Extract the (X, Y) coordinate from the center of the cell holding the provided text.  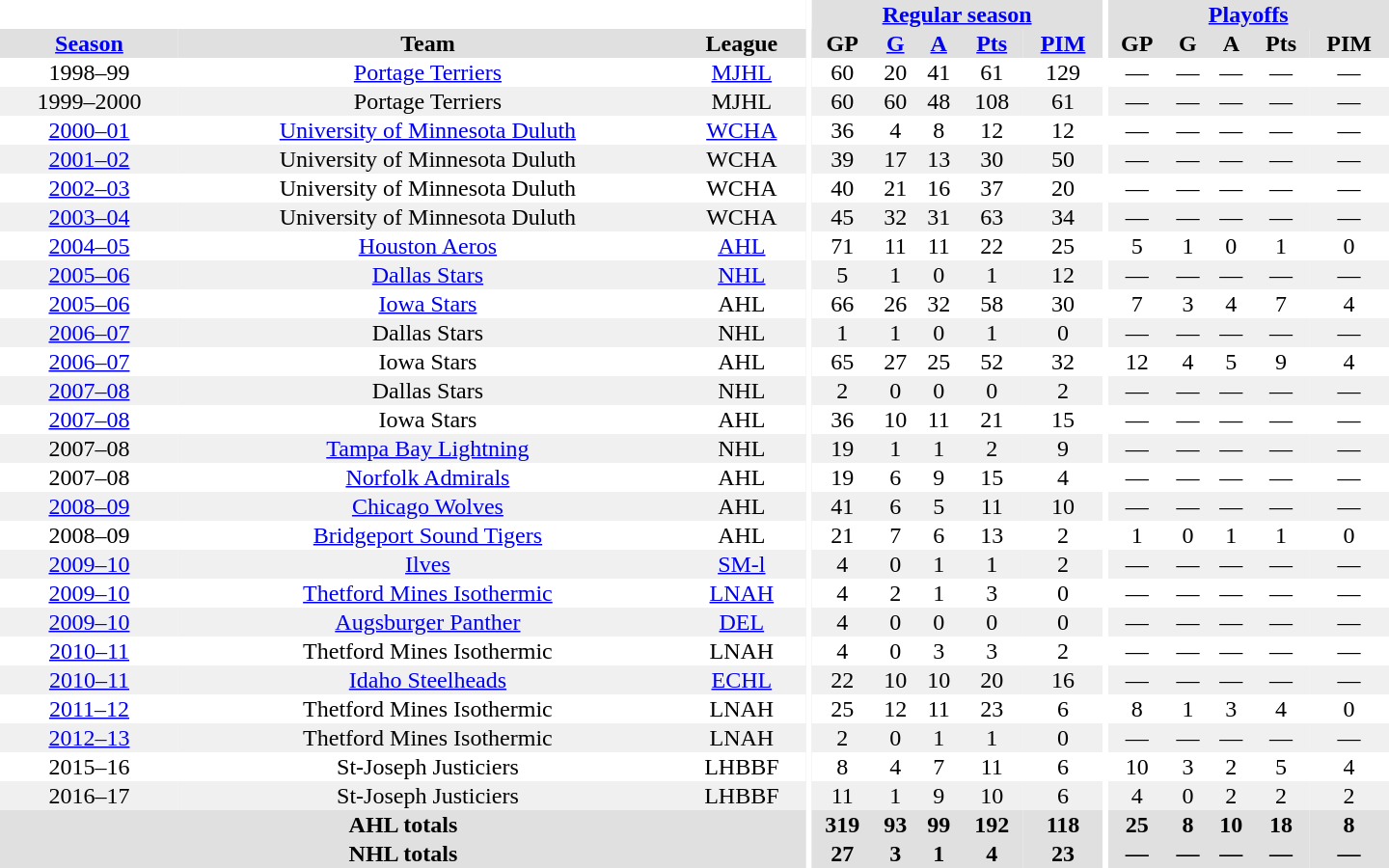
Augsburger Panther (428, 622)
17 (895, 159)
50 (1063, 159)
129 (1063, 72)
Idaho Steelheads (428, 680)
2004–05 (89, 246)
Tampa Bay Lightning (428, 448)
2011–12 (89, 709)
118 (1063, 825)
Playoffs (1248, 14)
League (742, 43)
Houston Aeros (428, 246)
2000–01 (89, 130)
Norfolk Admirals (428, 477)
Chicago Wolves (428, 506)
108 (992, 101)
65 (843, 362)
34 (1063, 217)
66 (843, 304)
DEL (742, 622)
NHL totals (403, 854)
2016–17 (89, 796)
58 (992, 304)
18 (1281, 825)
319 (843, 825)
71 (843, 246)
2002–03 (89, 188)
Team (428, 43)
2012–13 (89, 738)
ECHL (742, 680)
48 (940, 101)
SM-l (742, 564)
45 (843, 217)
2001–02 (89, 159)
93 (895, 825)
63 (992, 217)
52 (992, 362)
99 (940, 825)
26 (895, 304)
40 (843, 188)
AHL totals (403, 825)
39 (843, 159)
31 (940, 217)
2003–04 (89, 217)
1998–99 (89, 72)
37 (992, 188)
Ilves (428, 564)
2015–16 (89, 767)
Bridgeport Sound Tigers (428, 535)
1999–2000 (89, 101)
192 (992, 825)
Regular season (957, 14)
Season (89, 43)
